Return the [x, y] coordinate for the center point of the cell that contains the specified text.  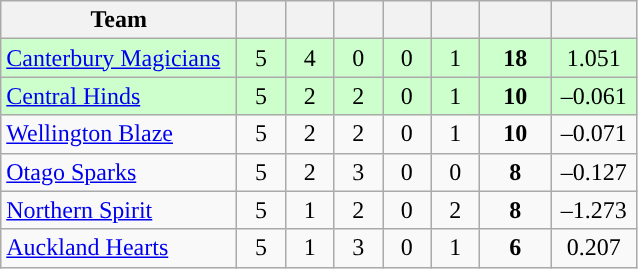
–0.127 [594, 172]
Northern Spirit [119, 210]
Canterbury Magicians [119, 58]
Team [119, 20]
4 [310, 58]
–0.071 [594, 134]
Wellington Blaze [119, 134]
–1.273 [594, 210]
6 [516, 248]
Otago Sparks [119, 172]
–0.061 [594, 96]
0.207 [594, 248]
Central Hinds [119, 96]
1.051 [594, 58]
Auckland Hearts [119, 248]
18 [516, 58]
